Provide the (x, y) coordinate of the cell's center where the given text is located.  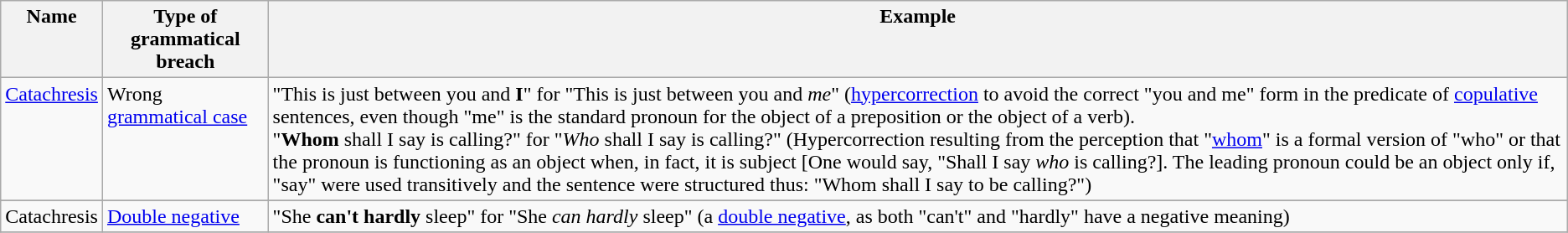
Double negative (185, 216)
Name (52, 39)
"She can't hardly sleep" for "She can hardly sleep" (a double negative, as both "can't" and "hardly" have a negative meaning) (918, 216)
Example (918, 39)
Type of grammatical breach (185, 39)
Wrong grammatical case (185, 139)
